Pinpoint the cell where the given text exists, returning its (X, Y) midpoint coordinate. 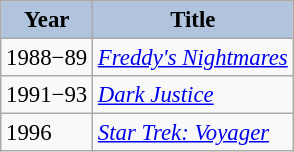
Freddy's Nightmares (193, 58)
1991−93 (47, 95)
1996 (47, 133)
Dark Justice (193, 95)
Title (193, 20)
Star Trek: Voyager (193, 133)
1988−89 (47, 58)
Year (47, 20)
